For the text-containing cell, return its midpoint in (X, Y) coordinate format. 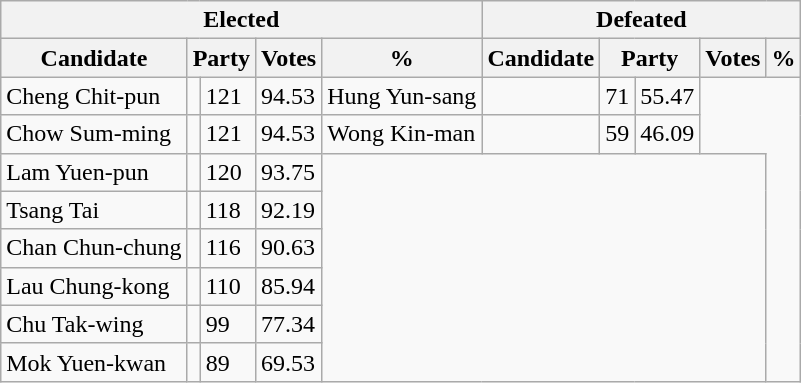
89 (228, 362)
92.19 (288, 210)
46.09 (668, 134)
Chow Sum-ming (94, 134)
120 (228, 172)
Hung Yun-sang (402, 96)
116 (228, 248)
118 (228, 210)
85.94 (288, 286)
Chu Tak-wing (94, 324)
71 (618, 96)
110 (228, 286)
99 (228, 324)
93.75 (288, 172)
Defeated (642, 20)
77.34 (288, 324)
Lam Yuen-pun (94, 172)
59 (618, 134)
55.47 (668, 96)
Mok Yuen-kwan (94, 362)
Lau Chung-kong (94, 286)
Elected (242, 20)
Wong Kin-man (402, 134)
Chan Chun-chung (94, 248)
90.63 (288, 248)
Tsang Tai (94, 210)
69.53 (288, 362)
Cheng Chit-pun (94, 96)
